Provide the [X, Y] coordinate of the cell's center where the given text is located.  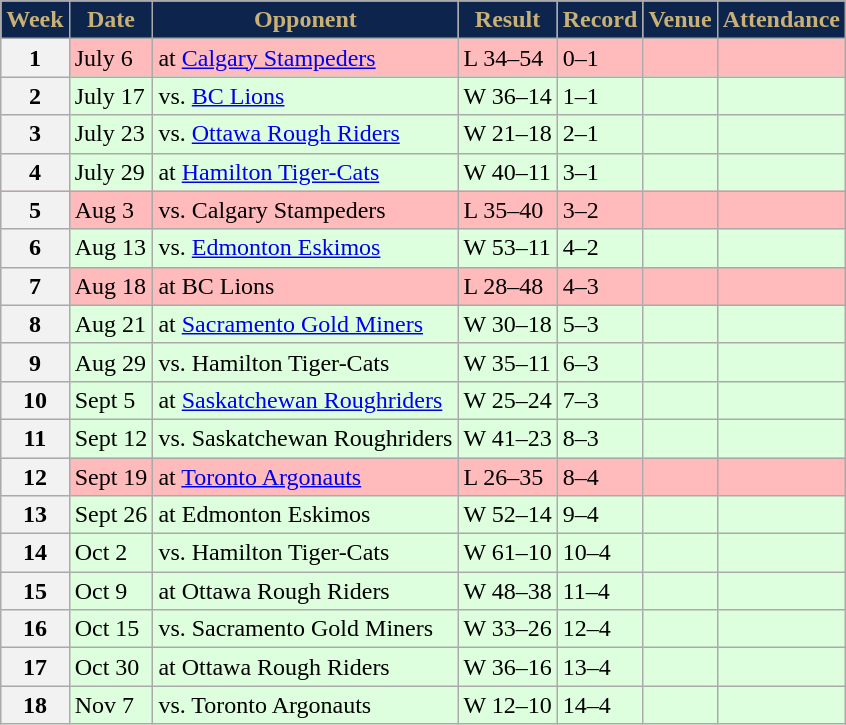
2 [35, 96]
6–3 [600, 362]
7 [35, 286]
Aug 21 [111, 324]
0–1 [600, 58]
Week [35, 20]
vs. Ottawa Rough Riders [306, 134]
L 28–48 [508, 286]
12–4 [600, 629]
vs. Sacramento Gold Miners [306, 629]
10–4 [600, 553]
8 [35, 324]
Venue [680, 20]
Aug 29 [111, 362]
Sept 5 [111, 400]
vs. BC Lions [306, 96]
13–4 [600, 667]
July 29 [111, 172]
8–4 [600, 477]
W 21–18 [508, 134]
at Calgary Stampeders [306, 58]
13 [35, 515]
Record [600, 20]
W 52–14 [508, 515]
at Saskatchewan Roughriders [306, 400]
at Hamilton Tiger-Cats [306, 172]
14 [35, 553]
Sept 19 [111, 477]
L 26–35 [508, 477]
12 [35, 477]
W 53–11 [508, 248]
5–3 [600, 324]
Oct 2 [111, 553]
1 [35, 58]
Aug 13 [111, 248]
9 [35, 362]
Oct 15 [111, 629]
Oct 30 [111, 667]
8–3 [600, 438]
14–4 [600, 705]
W 33–26 [508, 629]
18 [35, 705]
5 [35, 210]
11 [35, 438]
W 30–18 [508, 324]
W 35–11 [508, 362]
4–2 [600, 248]
at Edmonton Eskimos [306, 515]
Nov 7 [111, 705]
July 23 [111, 134]
17 [35, 667]
vs. Saskatchewan Roughriders [306, 438]
3–1 [600, 172]
15 [35, 591]
Sept 12 [111, 438]
W 25–24 [508, 400]
1–1 [600, 96]
vs. Edmonton Eskimos [306, 248]
10 [35, 400]
W 61–10 [508, 553]
Aug 18 [111, 286]
W 48–38 [508, 591]
Result [508, 20]
vs. Toronto Argonauts [306, 705]
9–4 [600, 515]
3 [35, 134]
6 [35, 248]
vs. Calgary Stampeders [306, 210]
W 12–10 [508, 705]
at Toronto Argonauts [306, 477]
July 17 [111, 96]
Sept 26 [111, 515]
Oct 9 [111, 591]
L 34–54 [508, 58]
2–1 [600, 134]
at BC Lions [306, 286]
W 40–11 [508, 172]
4 [35, 172]
W 36–16 [508, 667]
Opponent [306, 20]
at Sacramento Gold Miners [306, 324]
3–2 [600, 210]
July 6 [111, 58]
7–3 [600, 400]
16 [35, 629]
11–4 [600, 591]
L 35–40 [508, 210]
Aug 3 [111, 210]
Attendance [781, 20]
Date [111, 20]
4–3 [600, 286]
W 41–23 [508, 438]
W 36–14 [508, 96]
